Output the (X, Y) coordinate of the center of the cell containing the given text.  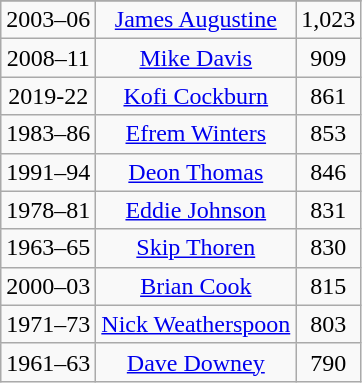
1991–94 (48, 172)
Mike Davis (196, 58)
Efrem Winters (196, 134)
Kofi Cockburn (196, 96)
Dave Downey (196, 362)
909 (328, 58)
James Augustine (196, 20)
1971–73 (48, 324)
1961–63 (48, 362)
Eddie Johnson (196, 210)
1978–81 (48, 210)
2008–11 (48, 58)
Deon Thomas (196, 172)
2019-22 (48, 96)
2003–06 (48, 20)
790 (328, 362)
2000–03 (48, 286)
1963–65 (48, 248)
831 (328, 210)
830 (328, 248)
846 (328, 172)
Brian Cook (196, 286)
803 (328, 324)
1,023 (328, 20)
Skip Thoren (196, 248)
815 (328, 286)
853 (328, 134)
Nick Weatherspoon (196, 324)
1983–86 (48, 134)
861 (328, 96)
